Determine the (X, Y) coordinate at the center of the cell enclosing the given text.  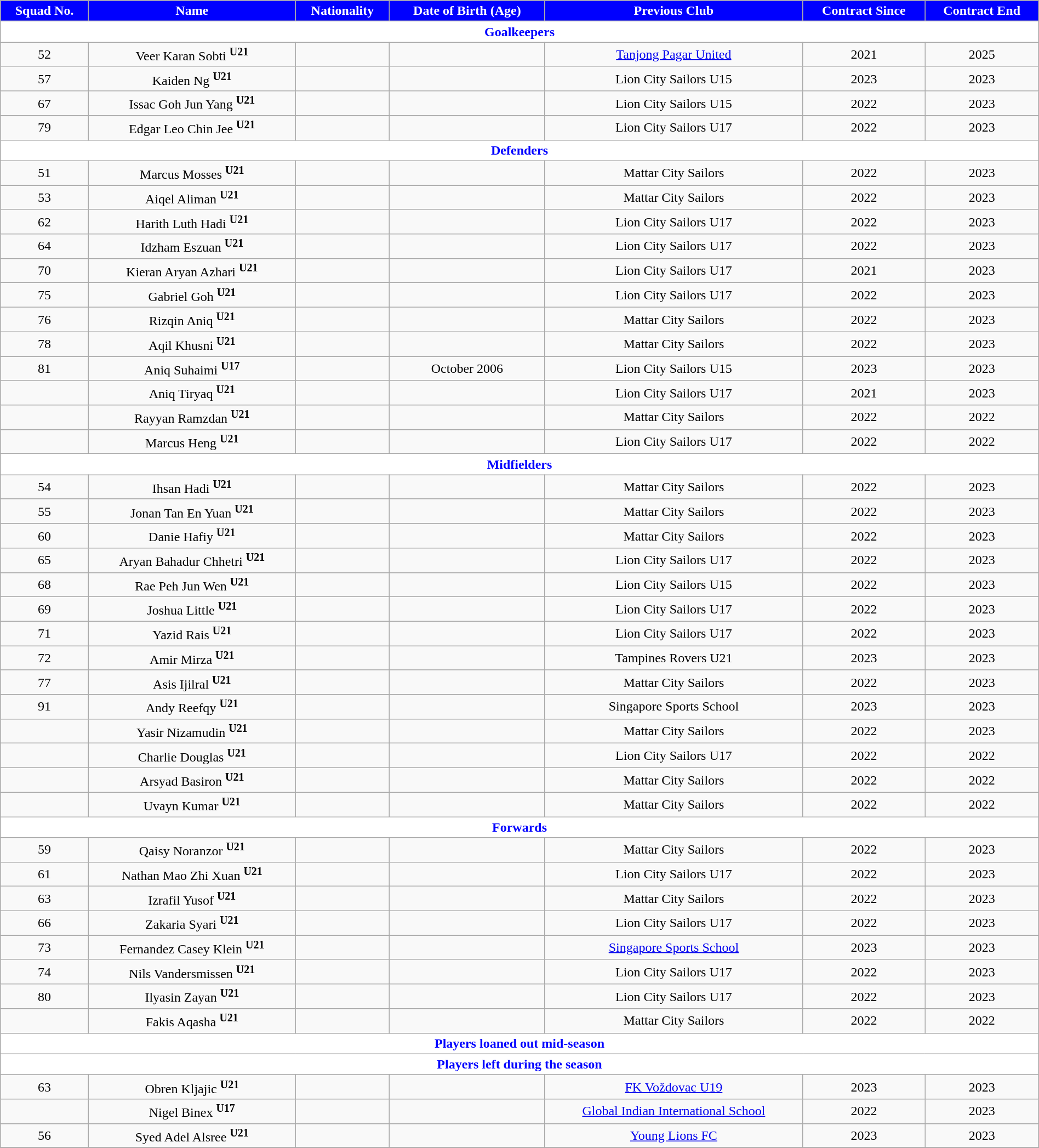
67 (45, 103)
Obren Kljajic U21 (192, 1087)
Global Indian International School (674, 1112)
Syed Adel Alsree U21 (192, 1136)
Amir Mirza U21 (192, 658)
Veer Karan Sobti U21 (192, 55)
Goalkeepers (519, 32)
Rayyan Ramzdan U21 (192, 418)
59 (45, 850)
Squad No. (45, 11)
Aniq Tiryaq U21 (192, 393)
77 (45, 682)
70 (45, 271)
68 (45, 584)
October 2006 (467, 368)
Aqil Khusni U21 (192, 344)
Fakis Aqasha U21 (192, 1021)
Gabriel Goh U21 (192, 295)
80 (45, 997)
Idzham Eszuan U21 (192, 247)
Nigel Binex U17 (192, 1112)
Edgar Leo Chin Jee U21 (192, 128)
Defenders (519, 150)
Players left during the season (519, 1064)
Jonan Tan En Yuan U21 (192, 511)
Young Lions FC (674, 1136)
Aniq Suhaimi U17 (192, 368)
55 (45, 511)
FK Voždovac U19 (674, 1087)
Fernandez Casey Klein U21 (192, 947)
56 (45, 1136)
Zakaria Syari U21 (192, 923)
53 (45, 197)
52 (45, 55)
Kieran Aryan Azhari U21 (192, 271)
Issac Goh Jun Yang U21 (192, 103)
61 (45, 874)
Danie Hafiy U21 (192, 536)
79 (45, 128)
Yazid Rais U21 (192, 634)
71 (45, 634)
Marcus Heng U21 (192, 442)
78 (45, 344)
64 (45, 247)
73 (45, 947)
62 (45, 221)
69 (45, 610)
Ilyasin Zayan U21 (192, 997)
Charlie Douglas U21 (192, 755)
Aryan Bahadur Chhetri U21 (192, 560)
Forwards (519, 827)
Andy Reefqy U21 (192, 707)
Tanjong Pagar United (674, 55)
65 (45, 560)
54 (45, 487)
Yasir Nizamudin U21 (192, 731)
Aiqel Aliman U21 (192, 197)
Tampines Rovers U21 (674, 658)
Name (192, 11)
74 (45, 971)
Nils Vandersmissen U21 (192, 971)
Contract End (982, 11)
Joshua Little U21 (192, 610)
76 (45, 319)
81 (45, 368)
2025 (982, 55)
Izrafil Yusof U21 (192, 899)
Nathan Mao Zhi Xuan U21 (192, 874)
Rae Peh Jun Wen U21 (192, 584)
Players loaned out mid-season (519, 1043)
91 (45, 707)
Marcus Mosses U21 (192, 173)
Contract Since (864, 11)
Qaisy Noranzor U21 (192, 850)
Midfielders (519, 464)
Nationality (342, 11)
Harith Luth Hadi U21 (192, 221)
Rizqin Aniq U21 (192, 319)
75 (45, 295)
66 (45, 923)
Arsyad Basiron U21 (192, 781)
Ihsan Hadi U21 (192, 487)
Uvayn Kumar U21 (192, 805)
51 (45, 173)
Date of Birth (Age) (467, 11)
Kaiden Ng U21 (192, 79)
60 (45, 536)
Previous Club (674, 11)
57 (45, 79)
Asis Ijilral U21 (192, 682)
72 (45, 658)
